Return (x, y) of the center of cell containing provided text 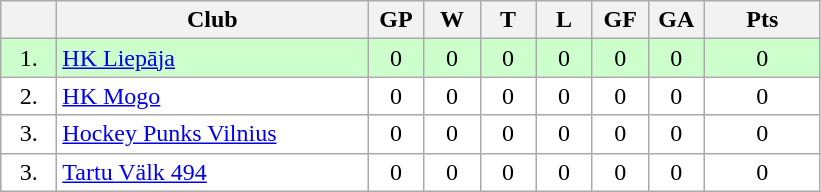
Tartu Välk 494 (212, 172)
1. (29, 58)
2. (29, 96)
HK Liepāja (212, 58)
GP (396, 20)
Hockey Punks Vilnius (212, 134)
L (564, 20)
GA (676, 20)
Club (212, 20)
Pts (762, 20)
T (508, 20)
HK Mogo (212, 96)
GF (620, 20)
W (452, 20)
